Identify which cell holds the provided text, then report its (x, y) central coordinate. 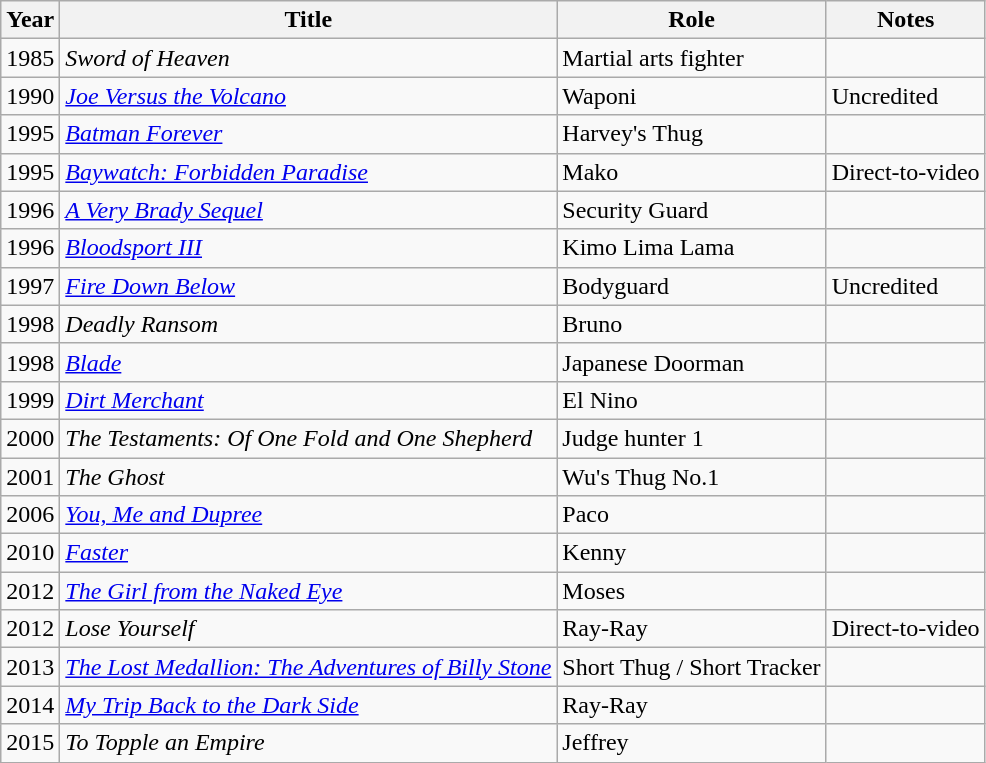
Notes (906, 20)
Wu's Thug No.1 (692, 477)
Dirt Merchant (308, 400)
1985 (30, 58)
Moses (692, 591)
Lose Yourself (308, 629)
Faster (308, 553)
Blade (308, 362)
The Ghost (308, 477)
The Girl from the Naked Eye (308, 591)
Batman Forever (308, 134)
1999 (30, 400)
Deadly Ransom (308, 324)
Kenny (692, 553)
Jeffrey (692, 743)
1990 (30, 96)
A Very Brady Sequel (308, 210)
Martial arts fighter (692, 58)
Role (692, 20)
2010 (30, 553)
Japanese Doorman (692, 362)
2001 (30, 477)
Waponi (692, 96)
Mako (692, 172)
Bodyguard (692, 286)
2014 (30, 705)
Judge hunter 1 (692, 438)
Bloodsport III (308, 248)
You, Me and Dupree (308, 515)
1997 (30, 286)
Security Guard (692, 210)
2000 (30, 438)
My Trip Back to the Dark Side (308, 705)
Joe Versus the Volcano (308, 96)
Baywatch: Forbidden Paradise (308, 172)
2015 (30, 743)
The Testaments: Of One Fold and One Shepherd (308, 438)
Kimo Lima Lama (692, 248)
2006 (30, 515)
Year (30, 20)
The Lost Medallion: The Adventures of Billy Stone (308, 667)
Harvey's Thug (692, 134)
Title (308, 20)
To Topple an Empire (308, 743)
Fire Down Below (308, 286)
2013 (30, 667)
Sword of Heaven (308, 58)
Short Thug / Short Tracker (692, 667)
Paco (692, 515)
Bruno (692, 324)
El Nino (692, 400)
